Scan for the cell matching the given text and deliver its (X, Y) coordinate at center. 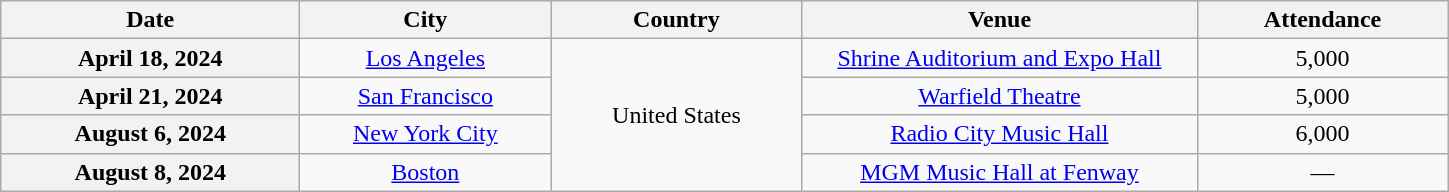
New York City (426, 134)
San Francisco (426, 96)
United States (676, 115)
April 21, 2024 (150, 96)
Radio City Music Hall (1000, 134)
City (426, 20)
MGM Music Hall at Fenway (1000, 172)
Shrine Auditorium and Expo Hall (1000, 58)
August 8, 2024 (150, 172)
Country (676, 20)
— (1322, 172)
Warfield Theatre (1000, 96)
Date (150, 20)
Boston (426, 172)
April 18, 2024 (150, 58)
Los Angeles (426, 58)
6,000 (1322, 134)
Attendance (1322, 20)
August 6, 2024 (150, 134)
Venue (1000, 20)
